Search for the cell housing the specified text and yield its [X, Y] center coordinate. 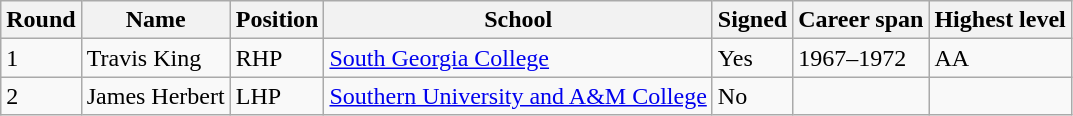
Yes [752, 58]
AA [1000, 58]
1 [41, 58]
James Herbert [156, 96]
Southern University and A&M College [518, 96]
School [518, 20]
LHP [277, 96]
Career span [861, 20]
Name [156, 20]
Travis King [156, 58]
1967–1972 [861, 58]
Highest level [1000, 20]
Position [277, 20]
RHP [277, 58]
2 [41, 96]
No [752, 96]
Round [41, 20]
Signed [752, 20]
South Georgia College [518, 58]
